Extract the [x, y] coordinate from the center of the cell holding the provided text.  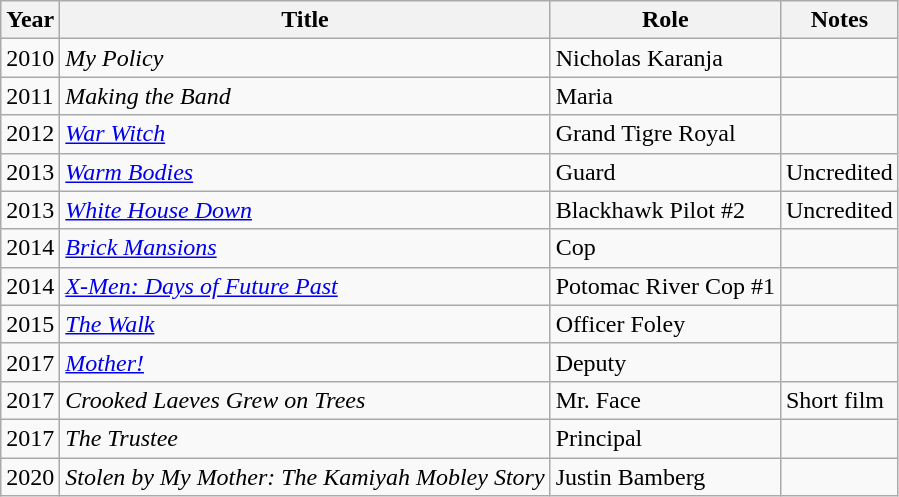
Mother! [305, 362]
Year [30, 20]
Nicholas Karanja [665, 58]
Potomac River Cop #1 [665, 286]
War Witch [305, 134]
Maria [665, 96]
My Policy [305, 58]
Mr. Face [665, 400]
X-Men: Days of Future Past [305, 286]
Guard [665, 172]
Justin Bamberg [665, 477]
White House Down [305, 210]
2015 [30, 324]
Deputy [665, 362]
Blackhawk Pilot #2 [665, 210]
Cop [665, 248]
Grand Tigre Royal [665, 134]
2020 [30, 477]
Crooked Laeves Grew on Trees [305, 400]
The Walk [305, 324]
2012 [30, 134]
Officer Foley [665, 324]
2011 [30, 96]
2010 [30, 58]
Brick Mansions [305, 248]
The Trustee [305, 438]
Principal [665, 438]
Stolen by My Mother: The Kamiyah Mobley Story [305, 477]
Notes [839, 20]
Warm Bodies [305, 172]
Role [665, 20]
Title [305, 20]
Short film [839, 400]
Making the Band [305, 96]
